Provide the [X, Y] coordinate of the cell's center where the given text is located.  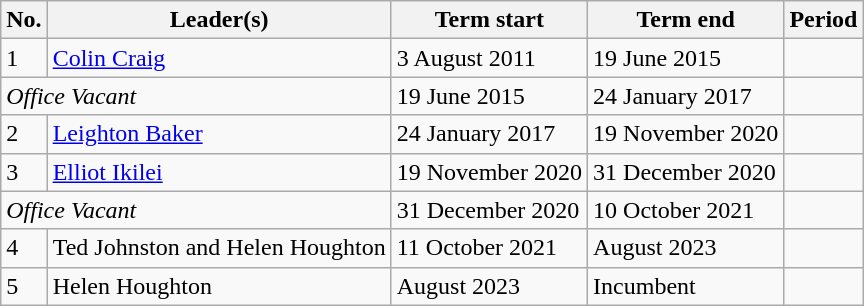
Period [824, 20]
Elliot Ikilei [219, 172]
5 [24, 286]
Term end [686, 20]
4 [24, 248]
Term start [489, 20]
2 [24, 134]
11 October 2021 [489, 248]
Ted Johnston and Helen Houghton [219, 248]
Colin Craig [219, 58]
1 [24, 58]
Leighton Baker [219, 134]
No. [24, 20]
Helen Houghton [219, 286]
Leader(s) [219, 20]
3 [24, 172]
Incumbent [686, 286]
10 October 2021 [686, 210]
3 August 2011 [489, 58]
